Pinpoint the cell where the given text exists, returning its (X, Y) midpoint coordinate. 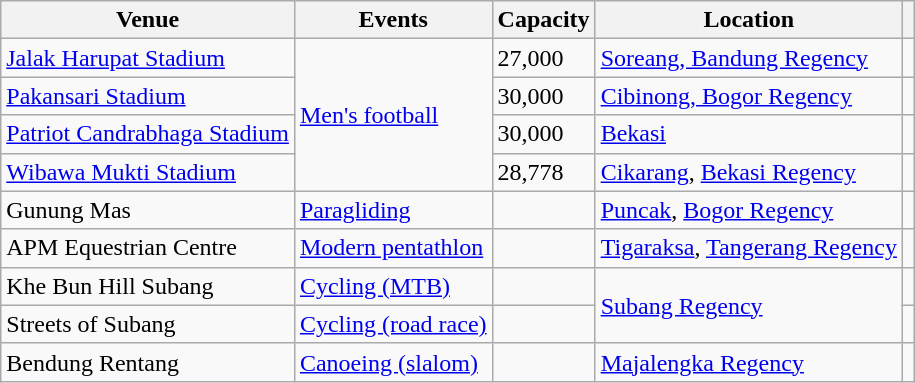
Cycling (road race) (393, 324)
Bendung Rentang (148, 362)
Modern pentathlon (393, 248)
Jalak Harupat Stadium (148, 58)
Soreang, Bandung Regency (748, 58)
Cibinong, Bogor Regency (748, 96)
Cycling (MTB) (393, 286)
Cikarang, Bekasi Regency (748, 172)
Men's football (393, 115)
28,778 (544, 172)
Paragliding (393, 210)
Venue (148, 20)
Location (748, 20)
Majalengka Regency (748, 362)
Subang Regency (748, 305)
Wibawa Mukti Stadium (148, 172)
Bekasi (748, 134)
APM Equestrian Centre (148, 248)
Puncak, Bogor Regency (748, 210)
Capacity (544, 20)
27,000 (544, 58)
Streets of Subang (148, 324)
Patriot Candrabhaga Stadium (148, 134)
Gunung Mas (148, 210)
Khe Bun Hill Subang (148, 286)
Pakansari Stadium (148, 96)
Tigaraksa, Tangerang Regency (748, 248)
Events (393, 20)
Canoeing (slalom) (393, 362)
